Output the (X, Y) coordinate of the center of the cell containing the given text.  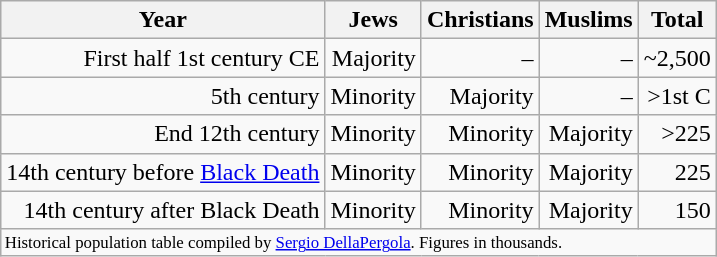
~2,500 (677, 58)
First half 1st century CE (163, 58)
14th century before Black Death (163, 172)
150 (677, 210)
14th century after Black Death (163, 210)
Year (163, 20)
Christians (480, 20)
Total (677, 20)
Historical population table compiled by Sergio DellaPergola. Figures in thousands. (359, 242)
Jews (373, 20)
>1st C (677, 96)
225 (677, 172)
End 12th century (163, 134)
5th century (163, 96)
Muslims (588, 20)
>225 (677, 134)
